From the cell containing the given text, extract its center point as (X, Y) coordinate. 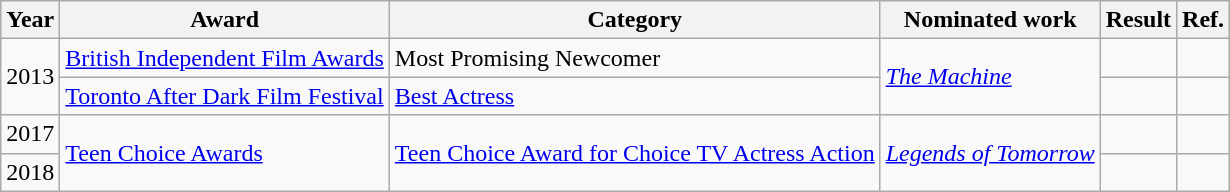
Category (634, 20)
Best Actress (634, 96)
2018 (30, 172)
Legends of Tomorrow (990, 153)
British Independent Film Awards (225, 58)
Award (225, 20)
Teen Choice Award for Choice TV Actress Action (634, 153)
Teen Choice Awards (225, 153)
2017 (30, 134)
Year (30, 20)
Result (1138, 20)
The Machine (990, 77)
2013 (30, 77)
Toronto After Dark Film Festival (225, 96)
Nominated work (990, 20)
Most Promising Newcomer (634, 58)
Ref. (1204, 20)
